Provide the (x, y) coordinate of the cell's center where the given text is located.  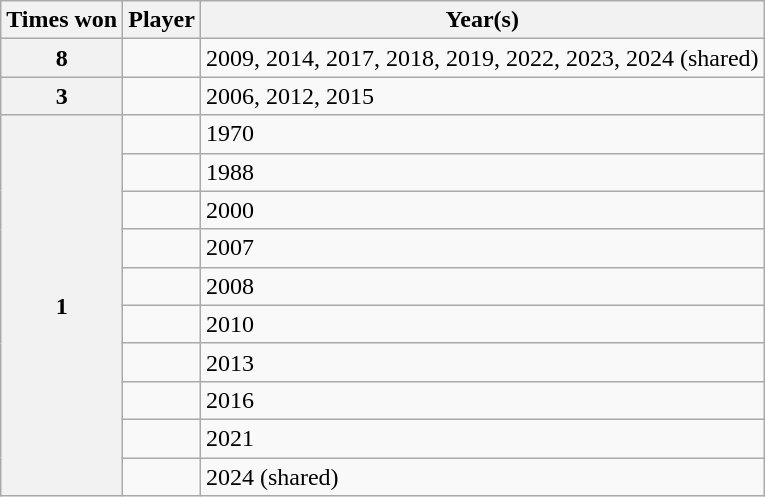
1988 (482, 172)
8 (62, 58)
2021 (482, 438)
3 (62, 96)
2024 (shared) (482, 477)
2016 (482, 400)
2010 (482, 324)
2009, 2014, 2017, 2018, 2019, 2022, 2023, 2024 (shared) (482, 58)
Player (162, 20)
Year(s) (482, 20)
2008 (482, 286)
1970 (482, 134)
Times won (62, 20)
1 (62, 306)
2007 (482, 248)
2006, 2012, 2015 (482, 96)
2013 (482, 362)
2000 (482, 210)
